Pinpoint the cell where the given text exists, returning its [x, y] midpoint coordinate. 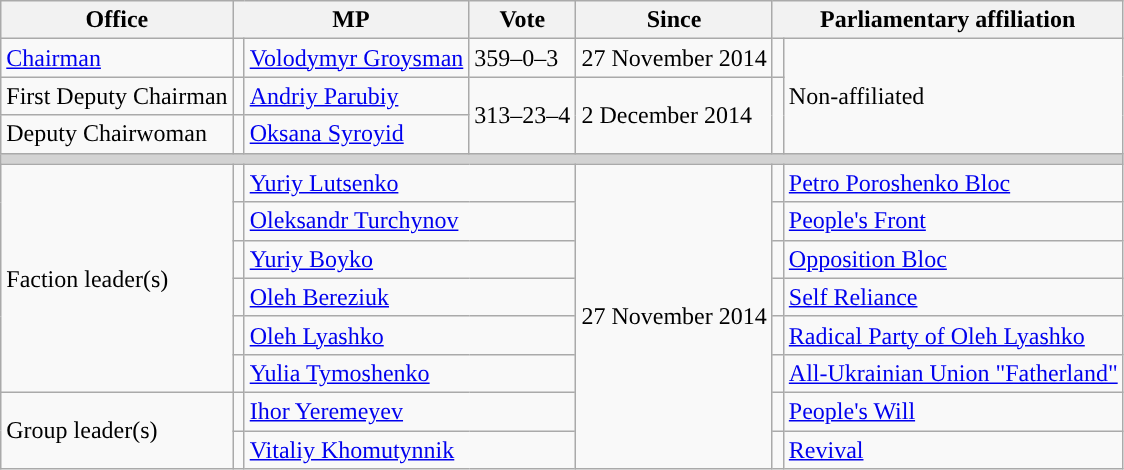
All-Ukrainian Union "Fatherland" [953, 373]
Yuriy Boyko [410, 259]
Volodymyr Groysman [356, 58]
Parliamentary affiliation [948, 20]
Self Reliance [953, 297]
Revival [953, 449]
2 December 2014 [674, 115]
People's Front [953, 221]
313–23–4 [522, 115]
Vitaliy Khomutynnik [410, 449]
Oleh Bereziuk [410, 297]
Non-affiliated [953, 96]
Since [674, 20]
Chairman [117, 58]
Petro Poroshenko Bloc [953, 183]
Andriy Parubiy [356, 96]
Office [117, 20]
Oleksandr Turchynov [410, 221]
First Deputy Chairman [117, 96]
Oksana Syroyid [356, 134]
Radical Party of Oleh Lyashko [953, 335]
Ihor Yeremeyev [410, 411]
Faction leader(s) [117, 278]
Yuriy Lutsenko [410, 183]
Oleh Lyashko [410, 335]
Deputy Chairwoman [117, 134]
People's Will [953, 411]
MP [351, 20]
Yulia Tymoshenko [410, 373]
Vote [522, 20]
Group leader(s) [117, 430]
Opposition Bloc [953, 259]
359–0–3 [522, 58]
